Detect which cell encompasses the target text, then output its (X, Y) center coordinate. 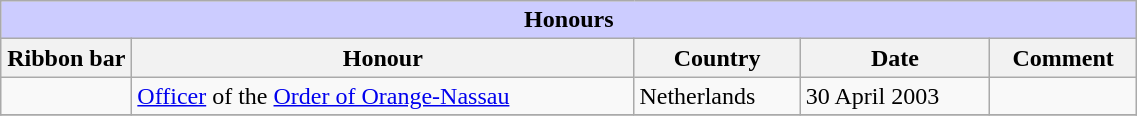
Honours (569, 20)
Honour (383, 58)
Country (717, 58)
Netherlands (717, 96)
30 April 2003 (894, 96)
Comment (1064, 58)
Officer of the Order of Orange-Nassau (383, 96)
Ribbon bar (66, 58)
Date (894, 58)
